Identify which cell holds the provided text, then report its (x, y) central coordinate. 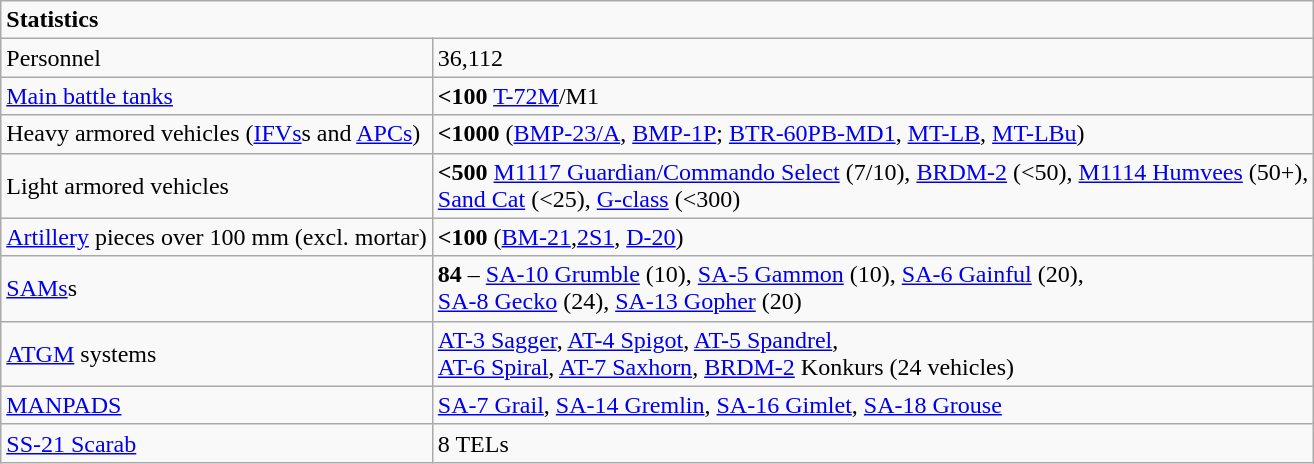
Heavy armored vehicles (IFVss and APCs) (217, 134)
84 – SA-10 Grumble (10), SA-5 Gammon (10), SA-6 Gainful (20), SA-8 Gecko (24), SA-13 Gopher (20) (873, 288)
Statistics (658, 20)
ATGM systems (217, 354)
<100 T-72M/M1 (873, 96)
Light armored vehicles (217, 186)
<100 (BM-21,2S1, D-20) (873, 237)
Personnel (217, 58)
SA-7 Grail, SA-14 Gremlin, SA-16 Gimlet, SA-18 Grouse (873, 405)
<1000 (BMP-23/A, BMP-1P; BTR-60PB-MD1, MT-LB, MT-LBu) (873, 134)
SAMss (217, 288)
AT-3 Sagger, AT-4 Spigot, AT-5 Spandrel, AT-6 Spiral, AT-7 Saxhorn, BRDM-2 Konkurs (24 vehicles) (873, 354)
<500 M1117 Guardian/Commando Select (7/10), BRDM-2 (<50), M1114 Humvees (50+), Sand Cat (<25), G-class (<300) (873, 186)
SS-21 Scarab (217, 443)
Artillery pieces over 100 mm (excl. mortar) (217, 237)
Main battle tanks (217, 96)
MANPADS (217, 405)
36,112 (873, 58)
8 TELs (873, 443)
